Output the (X, Y) coordinate of the center of the cell containing the given text.  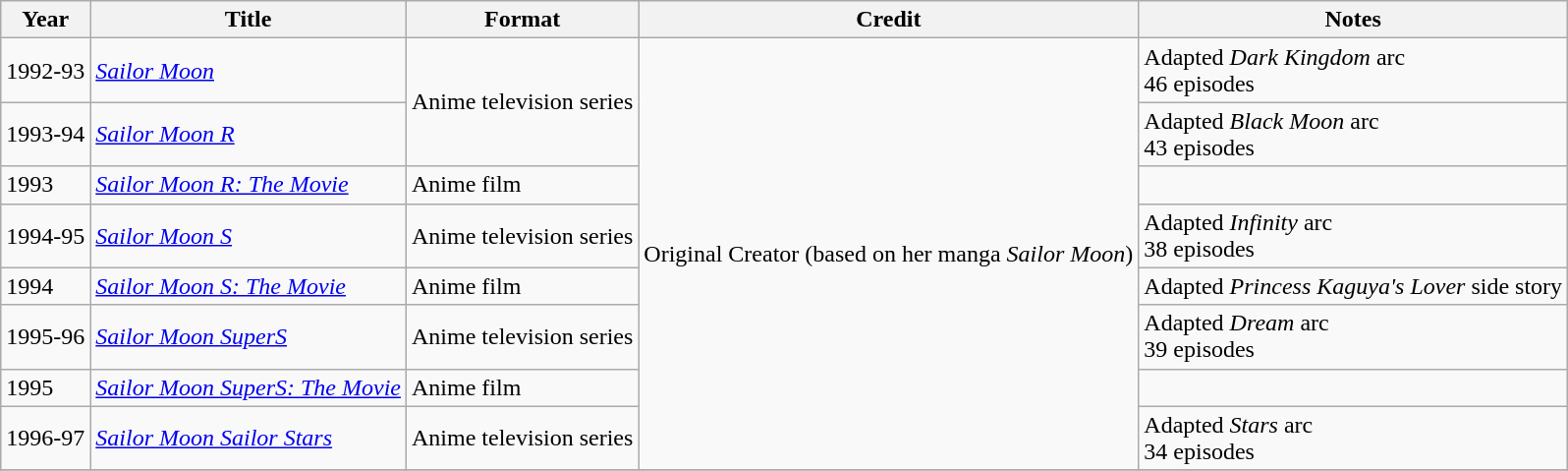
1996-97 (45, 439)
Adapted Princess Kaguya's Lover side story (1354, 286)
Adapted Infinity arc38 episodes (1354, 236)
Year (45, 20)
1993-94 (45, 134)
1994 (45, 286)
Sailor Moon R: The Movie (249, 185)
Adapted Black Moon arc43 episodes (1354, 134)
Notes (1354, 20)
Title (249, 20)
Sailor Moon (249, 71)
Adapted Stars arc34 episodes (1354, 439)
Sailor Moon S: The Movie (249, 286)
Format (522, 20)
1995 (45, 387)
Adapted Dream arc39 episodes (1354, 336)
Sailor Moon SuperS (249, 336)
1993 (45, 185)
Sailor Moon Sailor Stars (249, 439)
Original Creator (based on her manga Sailor Moon) (888, 255)
Credit (888, 20)
1994-95 (45, 236)
Sailor Moon SuperS: The Movie (249, 387)
Adapted Dark Kingdom arc46 episodes (1354, 71)
1992-93 (45, 71)
Sailor Moon R (249, 134)
Sailor Moon S (249, 236)
1995-96 (45, 336)
